Pinpoint the cell where the given text exists, returning its [X, Y] midpoint coordinate. 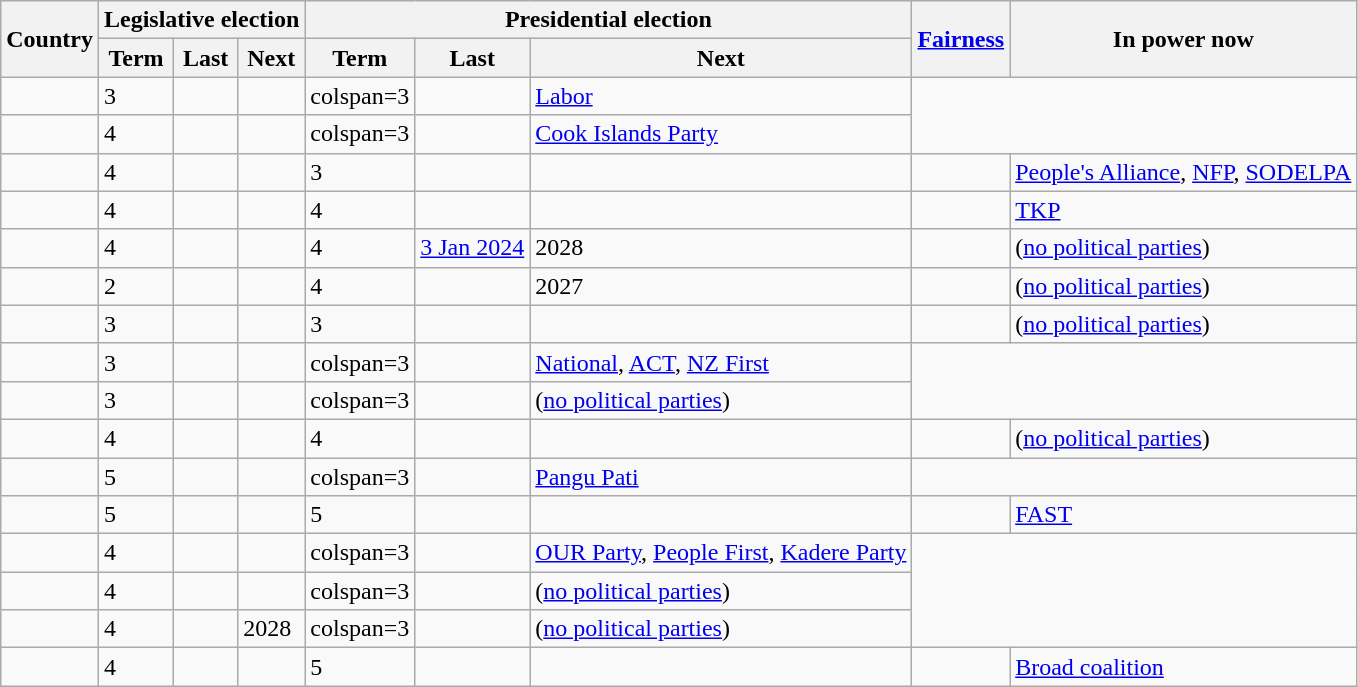
Broad coalition [1184, 667]
FAST [1184, 515]
Labor [721, 96]
Cook Islands Party [721, 134]
Country [50, 39]
Pangu Pati [721, 477]
2 [136, 286]
In power now [1184, 39]
TKP [1184, 210]
Fairness [961, 39]
2027 [721, 286]
Presidential election [608, 20]
Legislative election [201, 20]
National, ACT, NZ First [721, 362]
OUR Party, People First, Kadere Party [721, 553]
People's Alliance, NFP, SODELPA [1184, 172]
3 Jan 2024 [472, 248]
